Identify which cell holds the provided text, then report its [x, y] central coordinate. 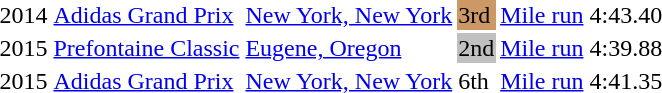
2nd [476, 48]
Eugene, Oregon [349, 48]
3rd [476, 15]
Adidas Grand Prix [146, 15]
Prefontaine Classic [146, 48]
New York, New York [349, 15]
